Provide the (x, y) coordinate of the cell's center where the given text is located.  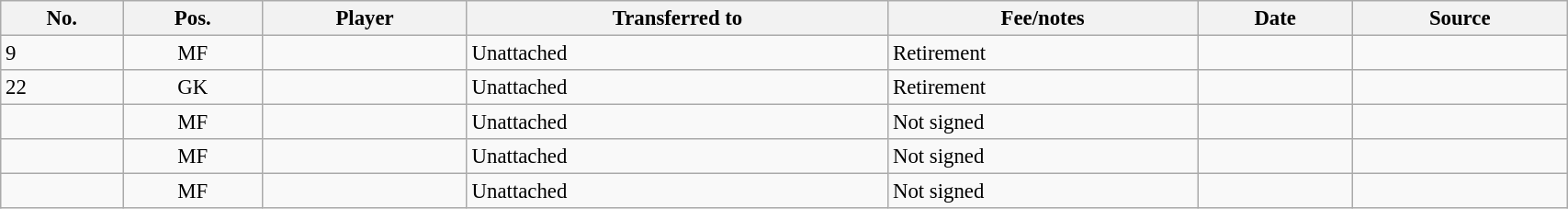
9 (62, 53)
Fee/notes (1043, 18)
Pos. (193, 18)
Date (1275, 18)
Source (1461, 18)
Player (366, 18)
Transferred to (677, 18)
22 (62, 87)
GK (193, 87)
No. (62, 18)
